Detect which cell encompasses the target text, then output its [X, Y] center coordinate. 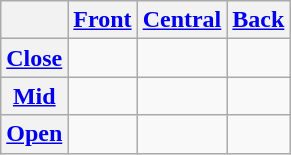
Central [182, 20]
Front [102, 20]
Mid [34, 96]
Close [34, 58]
Back [258, 20]
Open [34, 134]
